Search for the cell housing the specified text and yield its [x, y] center coordinate. 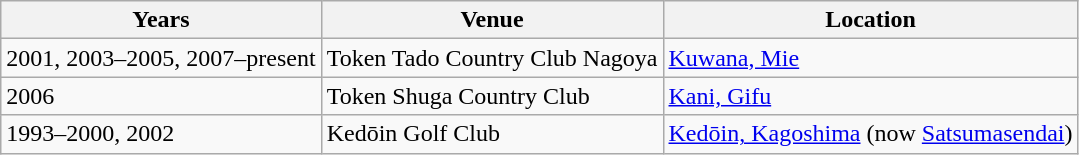
Kuwana, Mie [870, 58]
Years [161, 20]
Token Shuga Country Club [492, 96]
2001, 2003–2005, 2007–present [161, 58]
Location [870, 20]
Token Tado Country Club Nagoya [492, 58]
Kani, Gifu [870, 96]
Venue [492, 20]
1993–2000, 2002 [161, 134]
Kedōin, Kagoshima (now Satsumasendai) [870, 134]
2006 [161, 96]
Kedōin Golf Club [492, 134]
